For the text-containing cell, return its midpoint in (x, y) coordinate format. 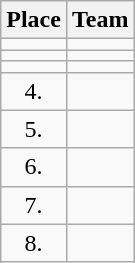
Place (34, 20)
Team (100, 20)
8. (34, 243)
7. (34, 205)
5. (34, 129)
6. (34, 167)
4. (34, 91)
